Search for the cell housing the specified text and yield its [x, y] center coordinate. 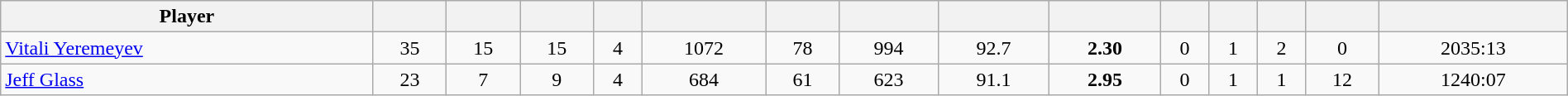
23 [410, 79]
Player [187, 17]
2.95 [1105, 79]
35 [410, 48]
2.30 [1105, 48]
994 [888, 48]
Jeff Glass [187, 79]
91.1 [994, 79]
2 [1281, 48]
684 [704, 79]
12 [1343, 79]
7 [483, 79]
1240:07 [1474, 79]
9 [557, 79]
78 [802, 48]
2035:13 [1474, 48]
61 [802, 79]
Vitali Yeremeyev [187, 48]
623 [888, 79]
92.7 [994, 48]
1072 [704, 48]
